Return (x, y) of the center of cell containing provided text 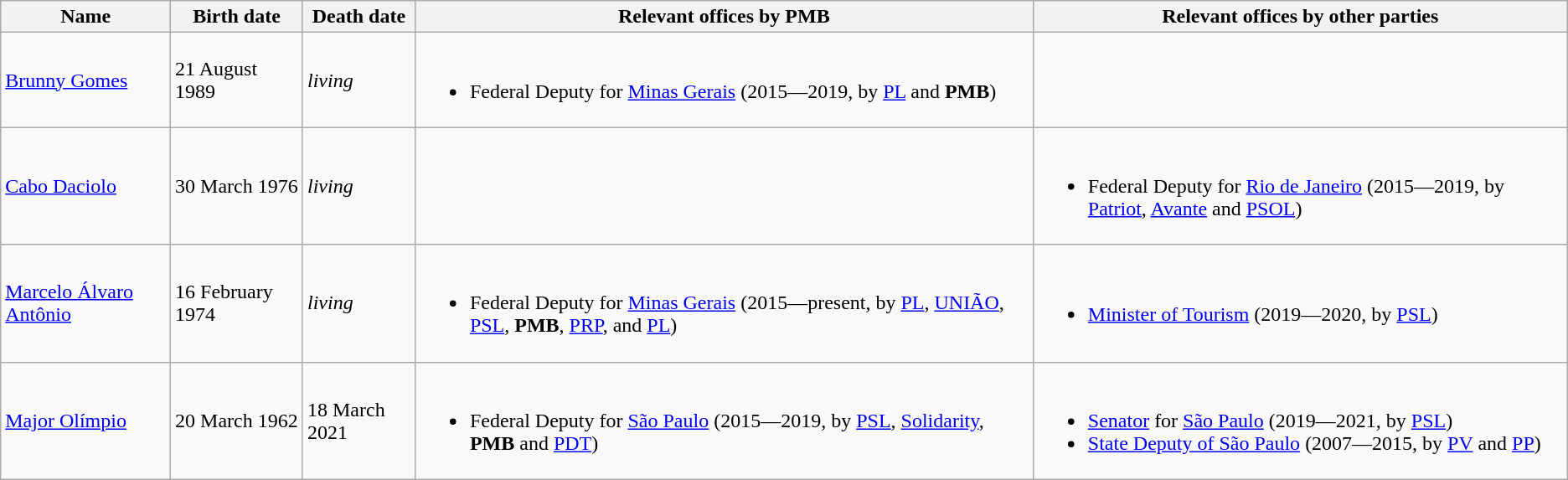
Senator for São Paulo (2019—2021, by PSL)State Deputy of São Paulo (2007—2015, by PV and PP) (1300, 421)
Birth date (237, 17)
Major Olímpio (85, 421)
Federal Deputy for Minas Gerais (2015—2019, by PL and PMB) (724, 80)
Federal Deputy for São Paulo (2015—2019, by PSL, Solidarity, PMB and PDT) (724, 421)
Federal Deputy for Rio de Janeiro (2015—2019, by Patriot, Avante and PSOL) (1300, 186)
Relevant offices by other parties (1300, 17)
Minister of Tourism (2019—2020, by PSL) (1300, 303)
18 March 2021 (358, 421)
Marcelo Álvaro Antônio (85, 303)
Relevant offices by PMB (724, 17)
Federal Deputy for Minas Gerais (2015—present, by PL, UNIÃO, PSL, PMB, PRP, and PL) (724, 303)
Name (85, 17)
Brunny Gomes (85, 80)
30 March 1976 (237, 186)
21 August 1989 (237, 80)
16 February 1974 (237, 303)
20 March 1962 (237, 421)
Cabo Daciolo (85, 186)
Death date (358, 17)
